Pinpoint the cell where the given text exists, returning its (x, y) midpoint coordinate. 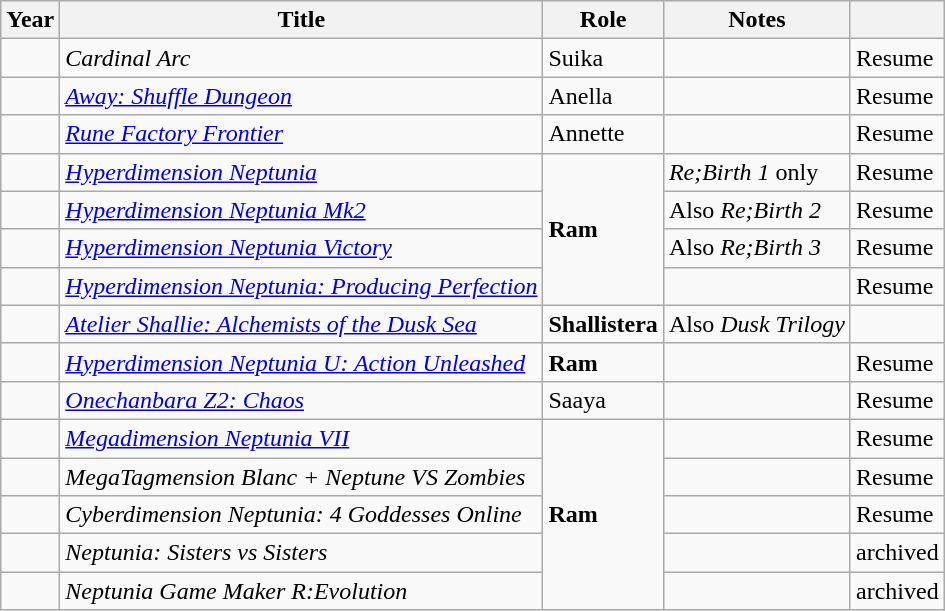
Also Re;Birth 2 (756, 210)
Role (603, 20)
Annette (603, 134)
Cardinal Arc (302, 58)
Megadimension Neptunia VII (302, 438)
Rune Factory Frontier (302, 134)
Saaya (603, 400)
Neptunia: Sisters vs Sisters (302, 553)
Also Dusk Trilogy (756, 324)
Hyperdimension Neptunia Victory (302, 248)
Anella (603, 96)
Shallistera (603, 324)
Hyperdimension Neptunia Mk2 (302, 210)
Hyperdimension Neptunia: Producing Perfection (302, 286)
Hyperdimension Neptunia U: Action Unleashed (302, 362)
Neptunia Game Maker R:Evolution (302, 591)
Year (30, 20)
Also Re;Birth 3 (756, 248)
Re;Birth 1 only (756, 172)
Suika (603, 58)
Cyberdimension Neptunia: 4 Goddesses Online (302, 515)
Atelier Shallie: Alchemists of the Dusk Sea (302, 324)
MegaTagmension Blanc + Neptune VS Zombies (302, 477)
Hyperdimension Neptunia (302, 172)
Title (302, 20)
Notes (756, 20)
Onechanbara Z2: Chaos (302, 400)
Away: Shuffle Dungeon (302, 96)
